Output the [X, Y] coordinate of the center of the cell containing the given text.  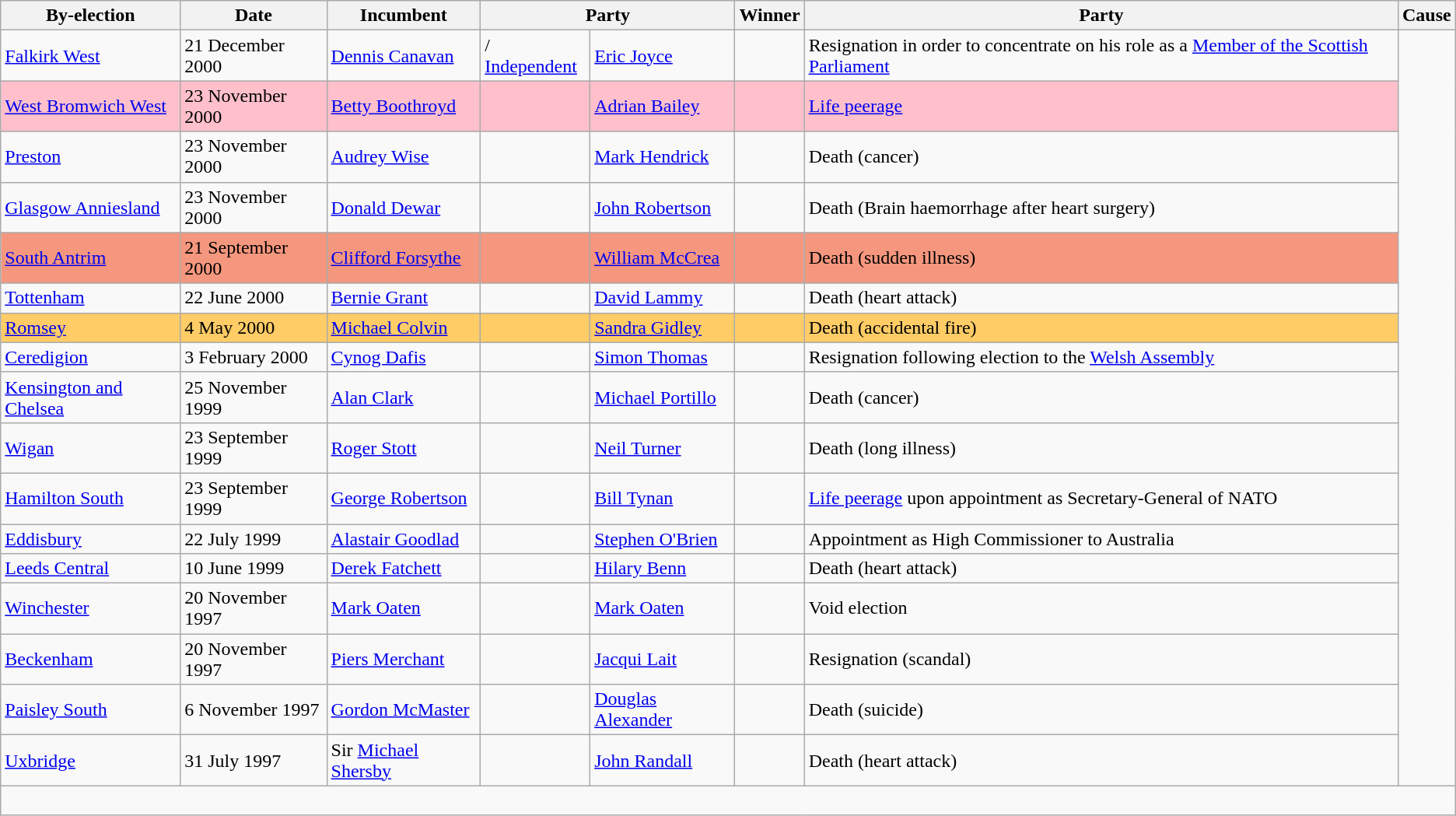
By-election [90, 16]
Mark Hendrick [663, 157]
Resignation in order to concentrate on his role as a Member of the Scottish Parliament [1101, 56]
Bernie Grant [404, 298]
David Lammy [663, 298]
Winchester [90, 608]
Winner [770, 16]
Derek Fatchett [404, 569]
Bill Tynan [663, 498]
4 May 2000 [254, 327]
Uxbridge [90, 761]
Piers Merchant [404, 660]
Dennis Canavan [404, 56]
Death (suicide) [1101, 709]
Tottenham [90, 298]
22 July 1999 [254, 539]
Stephen O'Brien [663, 539]
West Bromwich West [90, 106]
Resignation (scandal) [1101, 660]
Jacqui Lait [663, 660]
Glasgow Anniesland [90, 207]
Roger Stott [404, 448]
21 December 2000 [254, 56]
Cause [1426, 16]
22 June 2000 [254, 298]
Douglas Alexander [663, 709]
Preston [90, 157]
Sandra Gidley [663, 327]
Gordon McMaster [404, 709]
Michael Portillo [663, 397]
Hilary Benn [663, 569]
Life peerage upon appointment as Secretary-General of NATO [1101, 498]
Date [254, 16]
25 November 1999 [254, 397]
/ Independent [535, 56]
Appointment as High Commissioner to Australia [1101, 539]
Beckenham [90, 660]
Audrey Wise [404, 157]
Death (accidental fire) [1101, 327]
Falkirk West [90, 56]
31 July 1997 [254, 761]
Resignation following election to the Welsh Assembly [1101, 357]
Kensington and Chelsea [90, 397]
Wigan [90, 448]
Romsey [90, 327]
Incumbent [404, 16]
Alan Clark [404, 397]
Death (Brain haemorrhage after heart surgery) [1101, 207]
Alastair Goodlad [404, 539]
William McCrea [663, 258]
Donald Dewar [404, 207]
Betty Boothroyd [404, 106]
George Robertson [404, 498]
Death (long illness) [1101, 448]
Simon Thomas [663, 357]
3 February 2000 [254, 357]
Clifford Forsythe [404, 258]
Paisley South [90, 709]
South Antrim [90, 258]
Sir Michael Shersby [404, 761]
Neil Turner [663, 448]
Ceredigion [90, 357]
Eddisbury [90, 539]
Leeds Central [90, 569]
John Robertson [663, 207]
6 November 1997 [254, 709]
Void election [1101, 608]
10 June 1999 [254, 569]
Cynog Dafis [404, 357]
21 September 2000 [254, 258]
Hamilton South [90, 498]
Death (sudden illness) [1101, 258]
Life peerage [1101, 106]
Adrian Bailey [663, 106]
Eric Joyce [663, 56]
Michael Colvin [404, 327]
John Randall [663, 761]
